Capture the cell that displays the provided text and extract its [X, Y] central coordinate. 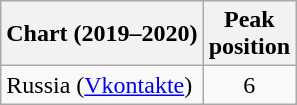
6 [249, 85]
Peakposition [249, 34]
Russia (Vkontakte) [102, 85]
Chart (2019–2020) [102, 34]
